Extract the (x, y) coordinate from the center of the cell holding the provided text.  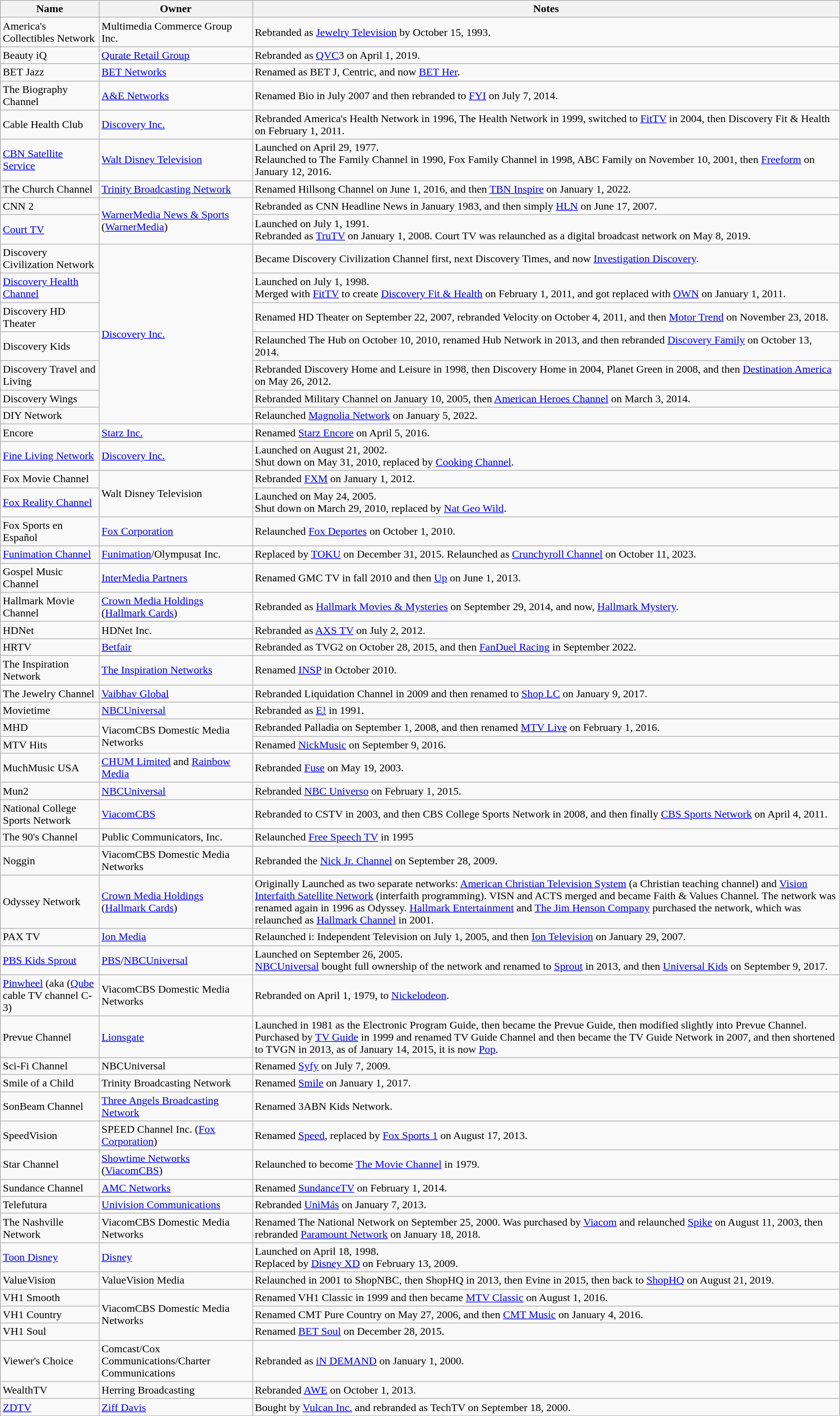
Replaced by TOKU on December 31, 2015. Relaunched as Crunchyroll Channel on October 11, 2023. (547, 554)
Renamed as BET J, Centric, and now BET Her. (547, 72)
HRTV (50, 647)
Rebranded as CNN Headline News in January 1983, and then simply HLN on June 17, 2007. (547, 206)
VH1 Smooth (50, 1297)
Gospel Music Channel (50, 577)
Rebranded as E! in 1991. (547, 711)
WealthTV (50, 1390)
AMC Networks (176, 1188)
Funimation Channel (50, 554)
Prevue Channel (50, 1037)
The Jewelry Channel (50, 694)
Renamed Smile on January 1, 2017. (547, 1083)
Discovery Health Channel (50, 287)
Discovery Civilization Network (50, 259)
The Inspiration Network (50, 670)
Renamed Starz Encore on April 5, 2016. (547, 433)
Rebranded AWE on October 1, 2013. (547, 1390)
VH1 Country (50, 1315)
ZDTV (50, 1407)
Encore (50, 433)
Relaunched in 2001 to ShopNBC, then ShopHQ in 2013, then Evine in 2015, then back to ShopHQ on August 21, 2019. (547, 1280)
Launched on May 24, 2005.Shut down on March 29, 2010, replaced by Nat Geo Wild. (547, 502)
Rebranded as Jewelry Television by October 15, 1993. (547, 32)
Noggin (50, 860)
Relaunched to become The Movie Channel in 1979. (547, 1165)
Fox Reality Channel (50, 502)
Pinwheel (aka (Qube cable TV channel C-3) (50, 995)
ViacomCBS (176, 814)
HDNet Inc. (176, 630)
Became Discovery Civilization Channel first, next Discovery Times, and now Investigation Discovery. (547, 259)
Rebranded Discovery Home and Leisure in 1998, then Discovery Home in 2004, Planet Green in 2008, and then Destination America on May 26, 2012. (547, 375)
Disney (176, 1257)
PBS/NBCUniversal (176, 960)
Renamed BET Soul on December 28, 2015. (547, 1332)
The Inspiration Networks (176, 670)
Renamed HD Theater on September 22, 2007, rebranded Velocity on October 4, 2011, and then Motor Trend on November 23, 2018. (547, 317)
HDNet (50, 630)
Relaunched Free Speech TV in 1995 (547, 837)
Rebranded on April 1, 1979, to Nickelodeon. (547, 995)
BET Networks (176, 72)
Smile of a Child (50, 1083)
SonBeam Channel (50, 1106)
Telefutura (50, 1205)
Launched on August 21, 2002.Shut down on May 31, 2010, replaced by Cooking Channel. (547, 456)
Odyssey Network (50, 901)
Vaibhav Global (176, 694)
MHD (50, 728)
The 90's Channel (50, 837)
Three Angels Broadcasting Network (176, 1106)
The Biography Channel (50, 95)
Court TV (50, 229)
Rebranded Military Channel on January 10, 2005, then American Heroes Channel on March 3, 2014. (547, 399)
Fox Sports en Español (50, 532)
Rebranded Fuse on May 19, 2003. (547, 768)
Hallmark Movie Channel (50, 607)
Rebranded as iN DEMAND on January 1, 2000. (547, 1361)
CHUM Limited and Rainbow Media (176, 768)
Movietime (50, 711)
Renamed SundanceTV on February 1, 2014. (547, 1188)
Cable Health Club (50, 125)
Star Channel (50, 1165)
Name (50, 9)
Qurate Retail Group (176, 55)
America's Collectibles Network (50, 32)
Rebranded as QVC3 on April 1, 2019. (547, 55)
Renamed GMC TV in fall 2010 and then Up on June 1, 2013. (547, 577)
Relaunched Magnolia Network on January 5, 2022. (547, 416)
Notes (547, 9)
ValueVision Media (176, 1280)
VH1 Soul (50, 1332)
Discovery HD Theater (50, 317)
Bought by Vulcan Inc. and rebranded as TechTV on September 18, 2000. (547, 1407)
Launched on July 1, 1991.Rebranded as TruTV on January 1, 2008. Court TV was relaunched as a digital broadcast network on May 8, 2019. (547, 229)
Rebranded the Nick Jr. Channel on September 28, 2009. (547, 860)
SPEED Channel Inc. (Fox Corporation) (176, 1136)
SpeedVision (50, 1136)
CBN Satellite Service (50, 160)
Mun2 (50, 791)
Rebranded to CSTV in 2003, and then CBS College Sports Network in 2008, and then finally CBS Sports Network on April 4, 2011. (547, 814)
A&E Networks (176, 95)
Renamed INSP in October 2010. (547, 670)
Fox Movie Channel (50, 479)
Renamed NickMusic on September 9, 2016. (547, 745)
Rebranded as Hallmark Movies & Mysteries on September 29, 2014, and now, Hallmark Mystery. (547, 607)
Owner (176, 9)
MuchMusic USA (50, 768)
InterMedia Partners (176, 577)
BET Jazz (50, 72)
Rebranded as AXS TV on July 2, 2012. (547, 630)
Relaunched The Hub on October 10, 2010, renamed Hub Network in 2013, and then rebranded Discovery Family on October 13, 2014. (547, 347)
Sci-Fi Channel (50, 1066)
Betfair (176, 647)
Renamed Hillsong Channel on June 1, 2016, and then TBN Inspire on January 1, 2022. (547, 189)
The Nashville Network (50, 1228)
WarnerMedia News & Sports (WarnerMedia) (176, 221)
Renamed Bio in July 2007 and then rebranded to FYI on July 7, 2014. (547, 95)
Rebranded NBC Universo on February 1, 2015. (547, 791)
Rebranded Liquidation Channel in 2009 and then renamed to Shop LC on January 9, 2017. (547, 694)
Discovery Wings (50, 399)
Public Communicators, Inc. (176, 837)
Beauty iQ (50, 55)
PBS Kids Sprout (50, 960)
Lionsgate (176, 1037)
Fine Living Network (50, 456)
Launched on July 1, 1998.Merged with FitTV to create Discovery Fit & Health on February 1, 2011, and got replaced with OWN on January 1, 2011. (547, 287)
Rebranded as TVG2 on October 28, 2015, and then FanDuel Racing in September 2022. (547, 647)
Ziff Davis (176, 1407)
Renamed 3ABN Kids Network. (547, 1106)
Funimation/Olympusat Inc. (176, 554)
The Church Channel (50, 189)
Renamed VH1 Classic in 1999 and then became MTV Classic on August 1, 2016. (547, 1297)
Toon Disney (50, 1257)
Launched on April 18, 1998.Replaced by Disney XD on February 13, 2009. (547, 1257)
Relaunched Fox Deportes on October 1, 2010. (547, 532)
Relaunched i: Independent Television on July 1, 2005, and then Ion Television on January 29, 2007. (547, 937)
Univision Communications (176, 1205)
Herring Broadcasting (176, 1390)
DIY Network (50, 416)
Fox Corporation (176, 532)
Starz Inc. (176, 433)
National College Sports Network (50, 814)
Discovery Kids (50, 347)
Viewer's Choice (50, 1361)
Rebranded Palladia on September 1, 2008, and then renamed MTV Live on February 1, 2016. (547, 728)
Rebranded UniMás on January 7, 2013. (547, 1205)
ValueVision (50, 1280)
Comcast/Cox Communications/Charter Communications (176, 1361)
CNN 2 (50, 206)
Multimedia Commerce Group Inc. (176, 32)
MTV Hits (50, 745)
Ion Media (176, 937)
Renamed Speed, replaced by Fox Sports 1 on August 17, 2013. (547, 1136)
Sundance Channel (50, 1188)
Discovery Travel and Living (50, 375)
Rebranded America's Health Network in 1996, The Health Network in 1999, switched to FitTV in 2004, then Discovery Fit & Health on February 1, 2011. (547, 125)
Rebranded FXM on January 1, 2012. (547, 479)
Renamed Syfy on July 7, 2009. (547, 1066)
PAX TV (50, 937)
Renamed CMT Pure Country on May 27, 2006, and then CMT Music on January 4, 2016. (547, 1315)
Showtime Networks (ViacomCBS) (176, 1165)
